Provide the [x, y] coordinate of the cell's center where the given text is located.  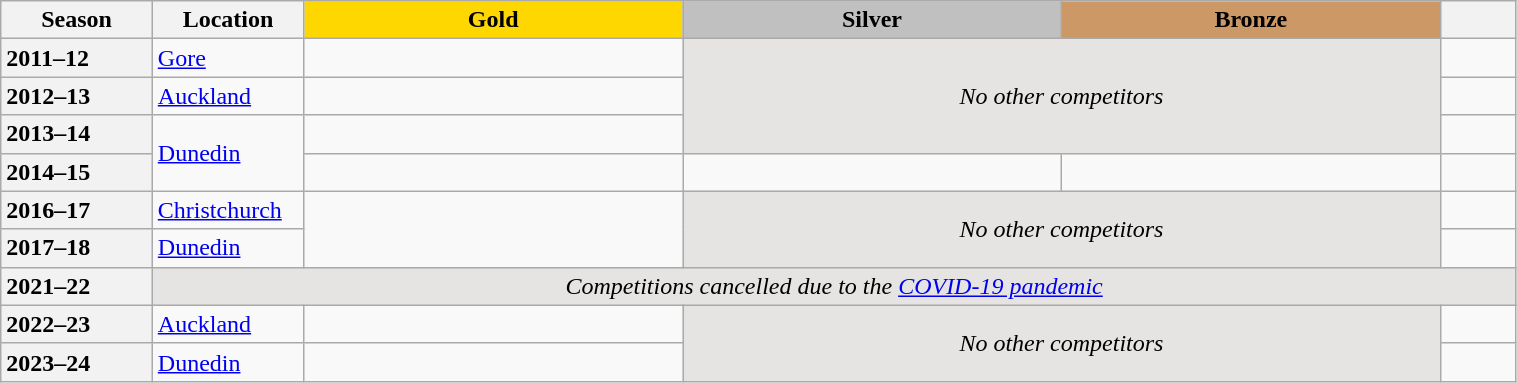
Christchurch [228, 210]
2017–18 [77, 248]
Gore [228, 58]
Competitions cancelled due to the COVID-19 pandemic [834, 286]
2011–12 [77, 58]
Bronze [1250, 20]
2023–24 [77, 362]
Gold [494, 20]
2012–13 [77, 96]
2016–17 [77, 210]
2014–15 [77, 172]
Silver [872, 20]
Season [77, 20]
Location [228, 20]
2013–14 [77, 134]
2021–22 [77, 286]
2022–23 [77, 324]
